Scan for the cell matching the given text and deliver its [X, Y] coordinate at center. 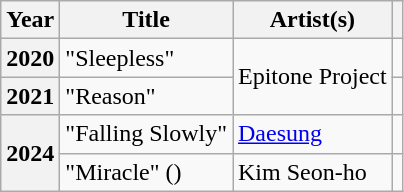
Kim Seon-ho [312, 172]
2020 [30, 58]
"Falling Slowly" [146, 134]
Daesung [312, 134]
Title [146, 20]
2021 [30, 96]
2024 [30, 153]
"Miracle" () [146, 172]
Epitone Project [312, 77]
Artist(s) [312, 20]
"Reason" [146, 96]
"Sleepless" [146, 58]
Year [30, 20]
